Capture the cell that displays the provided text and extract its (x, y) central coordinate. 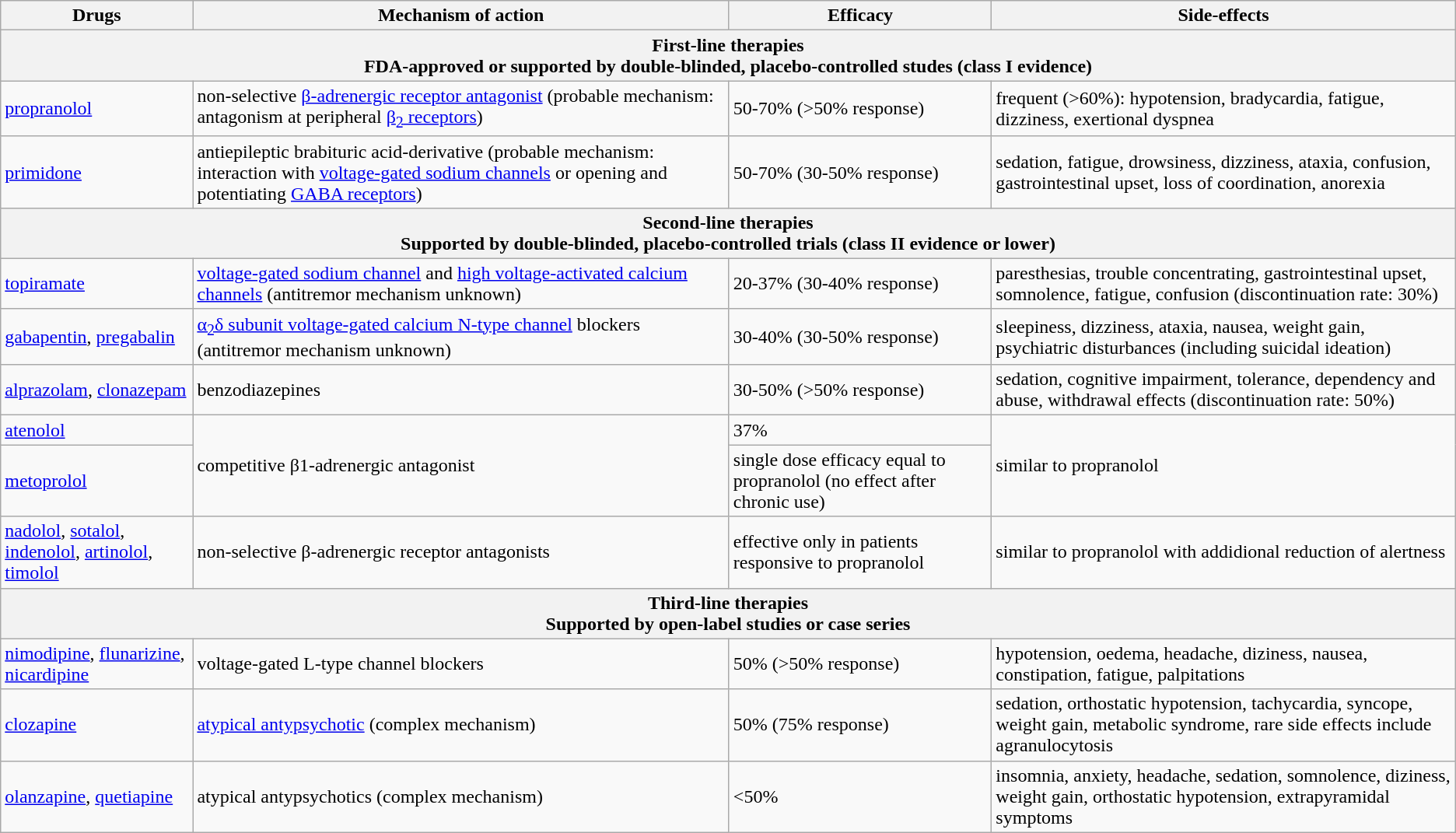
atypical antypsychotics (complex mechanism) (460, 796)
<50% (860, 796)
nadolol, sotalol, indenolol, artinolol, timolol (96, 552)
50-70% (>50% response) (860, 109)
atenolol (96, 430)
37% (860, 430)
20-37% (30-40% response) (860, 283)
hypotension, oedema, headache, diziness, nausea, constipation, fatigue, palpitations (1223, 664)
First-line therapiesFDA-approved or supported by double-blinded, placebo-controlled studes (class I evidence) (728, 56)
sedation, orthostatic hypotension, tachycardia, syncope, weight gain, metabolic syndrome, rare side effects include agranulocytosis (1223, 725)
50% (75% response) (860, 725)
Side-effects (1223, 16)
similar to propranolol with addidional reduction of alertness (1223, 552)
clozapine (96, 725)
Second-line therapiesSupported by double-blinded, placebo-controlled trials (class II evidence or lower) (728, 233)
Third-line therapiesSupported by open-label studies or case series (728, 613)
frequent (>60%): hypotension, bradycardia, fatigue, dizziness, exertional dyspnea (1223, 109)
sedation, cognitive impairment, tolerance, dependency and abuse, withdrawal effects (discontinuation rate: 50%) (1223, 390)
50-70% (30-50% response) (860, 172)
single dose efficacy equal to propranolol (no effect after chronic use) (860, 481)
nimodipine, flunarizine, nicardipine (96, 664)
non-selective β-adrenergic receptor antagonist (probable mechanism: antagonism at peripheral β2 receptors) (460, 109)
non-selective β-adrenergic receptor antagonists (460, 552)
alprazolam, clonazepam (96, 390)
effective only in patients responsive to propranolol (860, 552)
50% (>50% response) (860, 664)
atypical antypsychotic (complex mechanism) (460, 725)
30-50% (>50% response) (860, 390)
sedation, fatigue, drowsiness, dizziness, ataxia, confusion, gastrointestinal upset, loss of coordination, anorexia (1223, 172)
olanzapine, quetiapine (96, 796)
Mechanism of action (460, 16)
gabapentin, pregabalin (96, 336)
voltage-gated L-type channel blockers (460, 664)
30-40% (30-50% response) (860, 336)
similar to propranolol (1223, 466)
primidone (96, 172)
Drugs (96, 16)
Efficacy (860, 16)
metoprolol (96, 481)
benzodiazepines (460, 390)
topiramate (96, 283)
α2δ subunit voltage-gated calcium N-type channel blockers (antitremor mechanism unknown) (460, 336)
competitive β1-adrenergic antagonist (460, 466)
insomnia, anxiety, headache, sedation, somnolence, diziness, weight gain, orthostatic hypotension, extrapyramidal symptoms (1223, 796)
propranolol (96, 109)
voltage-gated sodium channel and high voltage-activated calcium channels (antitremor mechanism unknown) (460, 283)
paresthesias, trouble concentrating, gastrointestinal upset, somnolence, fatigue, confusion (discontinuation rate: 30%) (1223, 283)
sleepiness, dizziness, ataxia, nausea, weight gain, psychiatric disturbances (including suicidal ideation) (1223, 336)
